Return [X, Y] of the center of cell containing provided text 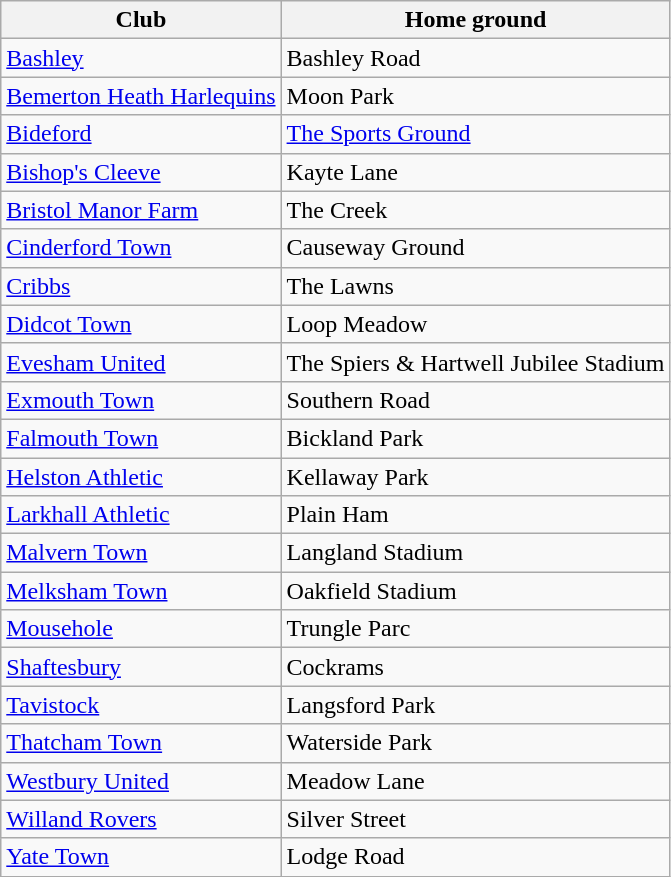
The Spiers & Hartwell Jubilee Stadium [476, 362]
Evesham United [141, 362]
The Sports Ground [476, 134]
Bristol Manor Farm [141, 210]
Thatcham Town [141, 743]
Bickland Park [476, 438]
Home ground [476, 20]
Bashley Road [476, 58]
Malvern Town [141, 553]
Bashley [141, 58]
Bemerton Heath Harlequins [141, 96]
Lodge Road [476, 857]
Shaftesbury [141, 667]
Causeway Ground [476, 248]
Loop Meadow [476, 324]
Silver Street [476, 819]
Waterside Park [476, 743]
Westbury United [141, 781]
Willand Rovers [141, 819]
Tavistock [141, 705]
Plain Ham [476, 515]
Oakfield Stadium [476, 591]
Yate Town [141, 857]
Falmouth Town [141, 438]
Helston Athletic [141, 477]
Trungle Parc [476, 629]
Southern Road [476, 400]
Cockrams [476, 667]
Club [141, 20]
Melksham Town [141, 591]
Meadow Lane [476, 781]
Bishop's Cleeve [141, 172]
Kayte Lane [476, 172]
The Creek [476, 210]
Didcot Town [141, 324]
Moon Park [476, 96]
Cribbs [141, 286]
Kellaway Park [476, 477]
Langland Stadium [476, 553]
Mousehole [141, 629]
Langsford Park [476, 705]
Bideford [141, 134]
Exmouth Town [141, 400]
Larkhall Athletic [141, 515]
Cinderford Town [141, 248]
The Lawns [476, 286]
